Output the (x, y) coordinate of the center of the cell containing the given text.  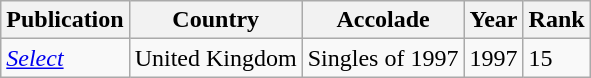
Year (494, 20)
Singles of 1997 (383, 58)
United Kingdom (216, 58)
Select (65, 58)
Publication (65, 20)
15 (556, 58)
Accolade (383, 20)
Rank (556, 20)
1997 (494, 58)
Country (216, 20)
